Identify which cell holds the provided text, then report its [X, Y] central coordinate. 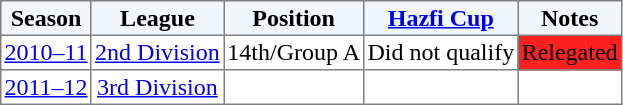
Notes [570, 18]
3rd Division [157, 87]
Did not qualify [441, 52]
League [157, 18]
Position [294, 18]
Season [46, 18]
2011–12 [46, 87]
Hazfi Cup [441, 18]
14th/Group A [294, 52]
2010–11 [46, 52]
Relegated [570, 52]
2nd Division [157, 52]
